Locate the cell with the specified text and output its (X, Y) center coordinate. 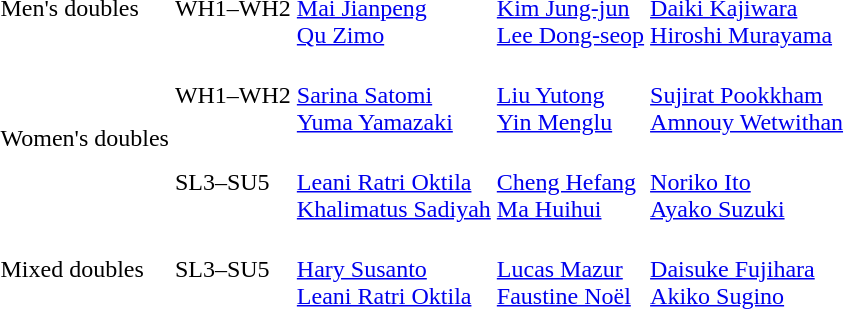
WH1–WH2 (232, 95)
Sarina SatomiYuma Yamazaki (394, 95)
SL3–SU5 (232, 182)
Liu YutongYin Menglu (570, 95)
Cheng HefangMa Huihui (570, 182)
Leani Ratri OktilaKhalimatus Sadiyah (394, 182)
